Pinpoint the cell where the given text exists, returning its [X, Y] midpoint coordinate. 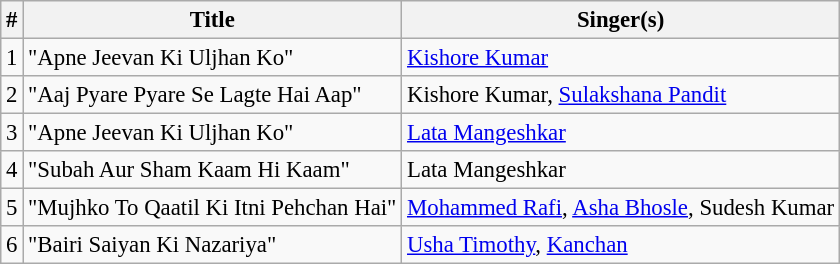
Mohammed Rafi, Asha Bhosle, Sudesh Kumar [621, 208]
5 [12, 208]
3 [12, 133]
Kishore Kumar, Sulakshana Pandit [621, 95]
"Bairi Saiyan Ki Nazariya" [212, 245]
"Aaj Pyare Pyare Se Lagte Hai Aap" [212, 95]
6 [12, 245]
2 [12, 95]
Singer(s) [621, 20]
Title [212, 20]
Usha Timothy, Kanchan [621, 245]
Kishore Kumar [621, 58]
1 [12, 58]
# [12, 20]
"Subah Aur Sham Kaam Hi Kaam" [212, 170]
"Mujhko To Qaatil Ki Itni Pehchan Hai" [212, 208]
4 [12, 170]
